Scan for the cell matching the given text and deliver its (x, y) coordinate at center. 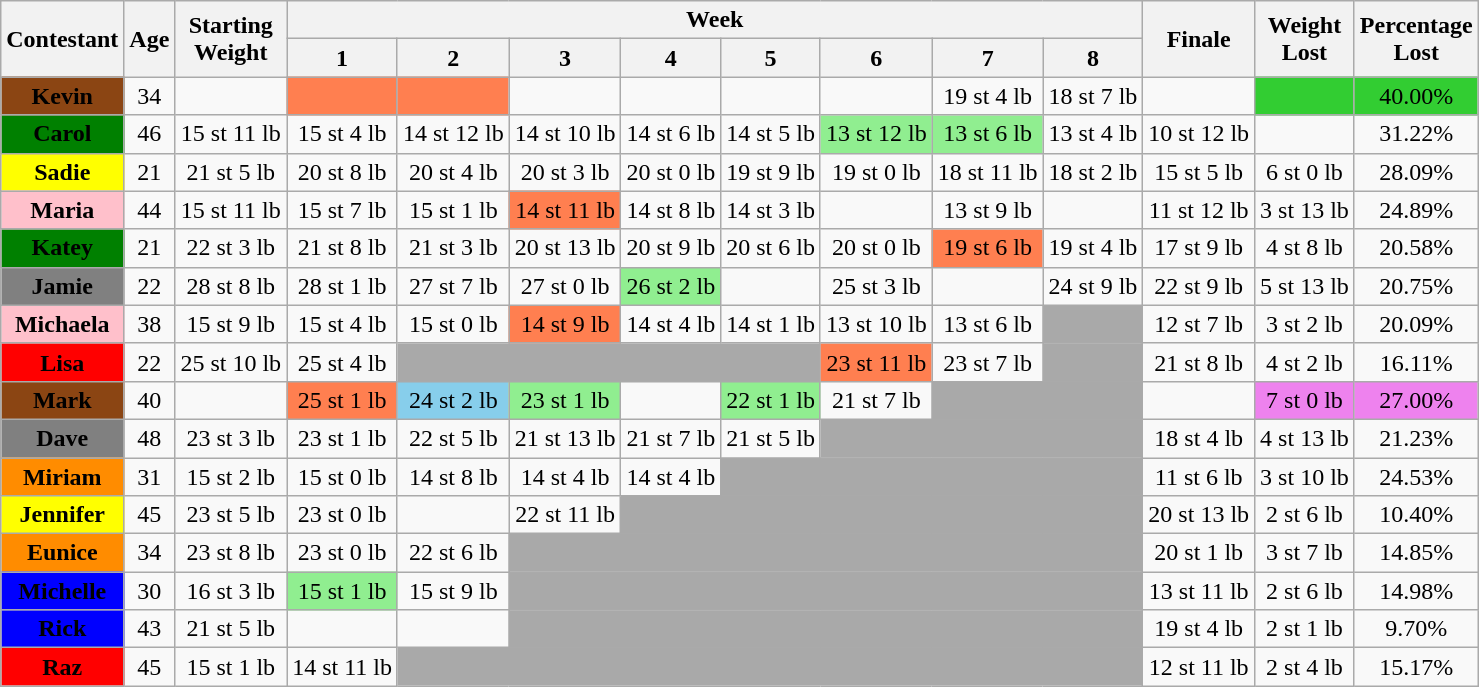
Finale (1199, 39)
40 (150, 400)
16 st 3 lb (231, 591)
24 st 9 lb (1093, 286)
40.00% (1416, 96)
24.53% (1416, 477)
23 st 8 lb (231, 553)
14 st 3 lb (771, 210)
30 (150, 591)
5 st 13 lb (1305, 286)
23 st 11 lb (876, 362)
StartingWeight (231, 39)
25 st 4 lb (342, 362)
11 st 12 lb (1199, 210)
PercentageLost (1416, 39)
13 st 4 lb (1093, 134)
22 st 5 lb (453, 438)
20 st 4 lb (453, 172)
4 st 2 lb (1305, 362)
22 st 6 lb (453, 553)
17 st 9 lb (1199, 248)
20 st 6 lb (771, 248)
Carol (62, 134)
20.75% (1416, 286)
27 st 0 lb (565, 286)
Jennifer (62, 515)
Sadie (62, 172)
15.17% (1416, 667)
15 st 5 lb (1199, 172)
3 st 2 lb (1305, 324)
21.23% (1416, 438)
15 st 7 lb (342, 210)
WeightLost (1305, 39)
11 st 6 lb (1199, 477)
14.85% (1416, 553)
25 st 10 lb (231, 362)
Miriam (62, 477)
4 st 13 lb (1305, 438)
Rick (62, 629)
31.22% (1416, 134)
24.89% (1416, 210)
27 st 7 lb (453, 286)
21 st 3 lb (453, 248)
3 st 13 lb (1305, 210)
2 st 1 lb (1305, 629)
18 st 4 lb (1199, 438)
Contestant (62, 39)
18 st 7 lb (1093, 96)
46 (150, 134)
13 st 12 lb (876, 134)
2 st 4 lb (1305, 667)
Dave (62, 438)
18 st 2 lb (1093, 172)
22 st 3 lb (231, 248)
20.58% (1416, 248)
43 (150, 629)
3 (565, 58)
1 (342, 58)
9.70% (1416, 629)
Maria (62, 210)
14 st 5 lb (771, 134)
Lisa (62, 362)
18 st 11 lb (988, 172)
Week (715, 20)
Michelle (62, 591)
14 st 6 lb (671, 134)
22 st 11 lb (565, 515)
19 st 0 lb (876, 172)
23 st 7 lb (988, 362)
Raz (62, 667)
20.09% (1416, 324)
7 st 0 lb (1305, 400)
26 st 2 lb (671, 286)
28 st 1 lb (342, 286)
10 st 12 lb (1199, 134)
10.40% (1416, 515)
23 st 3 lb (231, 438)
7 (988, 58)
14 st 9 lb (565, 324)
14 st 12 lb (453, 134)
8 (1093, 58)
22 st 9 lb (1199, 286)
28 st 8 lb (231, 286)
13 st 9 lb (988, 210)
27.00% (1416, 400)
48 (150, 438)
20 st 9 lb (671, 248)
12 st 11 lb (1199, 667)
5 (771, 58)
Michaela (62, 324)
6 st 0 lb (1305, 172)
14 st 1 lb (771, 324)
3 st 10 lb (1305, 477)
Kevin (62, 96)
19 st 9 lb (771, 172)
25 st 3 lb (876, 286)
3 st 7 lb (1305, 553)
24 st 2 lb (453, 400)
Katey (62, 248)
6 (876, 58)
Mark (62, 400)
14.98% (1416, 591)
Age (150, 39)
25 st 1 lb (342, 400)
13 st 10 lb (876, 324)
38 (150, 324)
21 st 13 lb (565, 438)
15 st 2 lb (231, 477)
2 (453, 58)
44 (150, 210)
19 st 6 lb (988, 248)
31 (150, 477)
22 st 1 lb (771, 400)
4 st 8 lb (1305, 248)
Jamie (62, 286)
20 st 8 lb (342, 172)
4 (671, 58)
12 st 7 lb (1199, 324)
28.09% (1416, 172)
23 st 5 lb (231, 515)
16.11% (1416, 362)
14 st 10 lb (565, 134)
Eunice (62, 553)
13 st 11 lb (1199, 591)
20 st 3 lb (565, 172)
20 st 1 lb (1199, 553)
